From the cell containing the given text, extract its center point as [X, Y] coordinate. 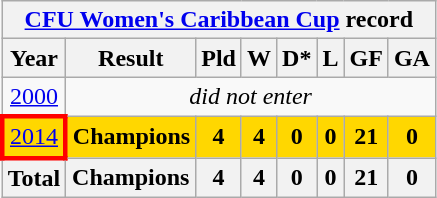
W [258, 58]
Year [34, 58]
D* [297, 58]
2000 [34, 97]
Pld [219, 58]
2014 [34, 136]
Result [131, 58]
GA [412, 58]
GF [366, 58]
L [330, 58]
did not enter [251, 97]
CFU Women's Caribbean Cup record [218, 20]
Total [34, 178]
